Provide the [X, Y] coordinate of the cell's center where the given text is located.  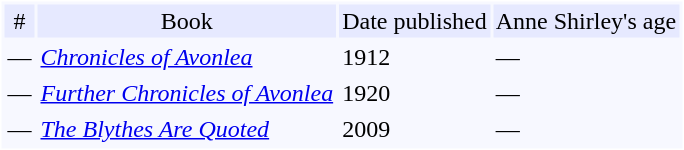
Further Chronicles of Avonlea [188, 92]
Book [188, 20]
Anne Shirley's age [586, 20]
Date published [414, 20]
1912 [414, 56]
Chronicles of Avonlea [188, 56]
# [19, 20]
The Blythes Are Quoted [188, 128]
1920 [414, 92]
2009 [414, 128]
